Locate the cell with the specified text and output its [x, y] center coordinate. 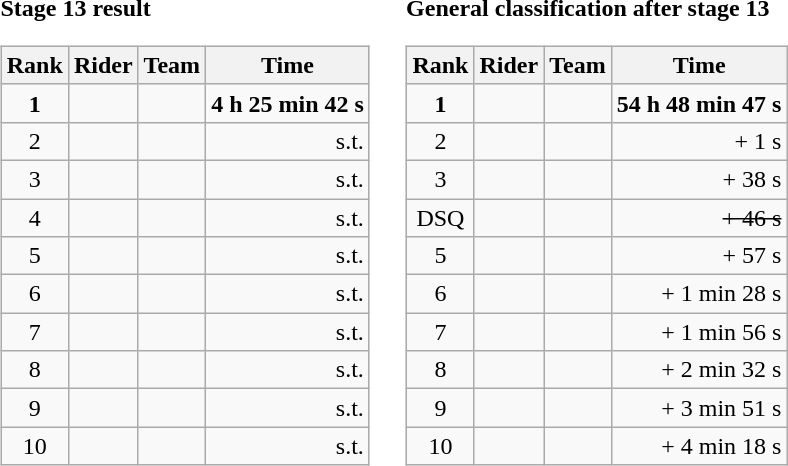
54 h 48 min 47 s [699, 103]
+ 1 min 28 s [699, 294]
DSQ [440, 217]
+ 38 s [699, 179]
+ 1 s [699, 141]
+ 3 min 51 s [699, 408]
+ 46 s [699, 217]
4 [34, 217]
+ 2 min 32 s [699, 370]
+ 4 min 18 s [699, 446]
+ 57 s [699, 256]
4 h 25 min 42 s [288, 103]
+ 1 min 56 s [699, 332]
